Locate the cell with the specified text and output its [X, Y] center coordinate. 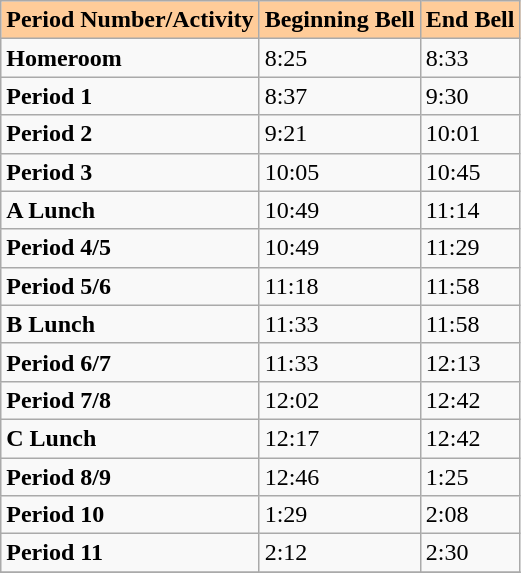
11:18 [340, 286]
10:05 [340, 172]
Period 7/8 [130, 400]
Period 8/9 [130, 477]
Period 2 [130, 134]
11:14 [470, 210]
B Lunch [130, 324]
End Bell [470, 20]
1:29 [340, 515]
Beginning Bell [340, 20]
Period 5/6 [130, 286]
12:17 [340, 438]
2:12 [340, 553]
A Lunch [130, 210]
11:29 [470, 248]
10:45 [470, 172]
2:08 [470, 515]
9:30 [470, 96]
Period 1 [130, 96]
8:37 [340, 96]
Period 10 [130, 515]
12:02 [340, 400]
Period 3 [130, 172]
12:13 [470, 362]
Period 11 [130, 553]
C Lunch [130, 438]
Period Number/Activity [130, 20]
2:30 [470, 553]
Period 4/5 [130, 248]
10:01 [470, 134]
8:25 [340, 58]
Homeroom [130, 58]
8:33 [470, 58]
12:46 [340, 477]
9:21 [340, 134]
Period 6/7 [130, 362]
1:25 [470, 477]
